Return (X, Y) of the center of cell containing provided text 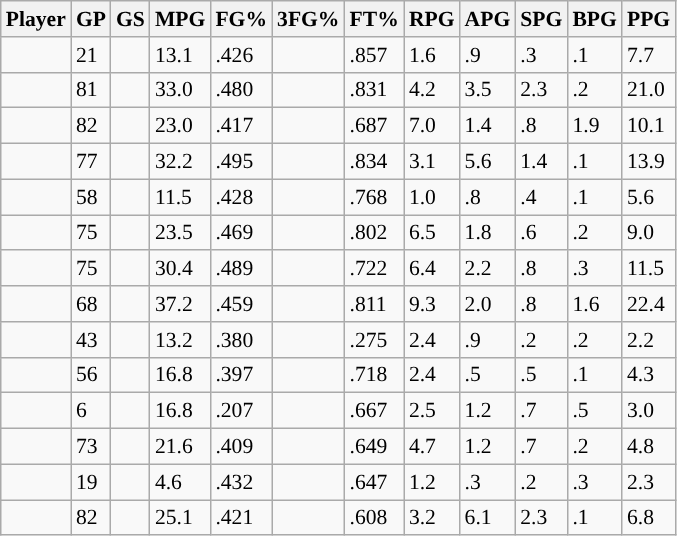
68 (91, 304)
13.2 (180, 340)
33.0 (180, 90)
21.6 (180, 447)
PPG (648, 19)
RPG (432, 19)
.207 (241, 411)
.608 (374, 518)
.667 (374, 411)
3.5 (488, 90)
4.6 (180, 482)
3.0 (648, 411)
3.1 (432, 162)
37.2 (180, 304)
.647 (374, 482)
30.4 (180, 269)
.459 (241, 304)
.6 (541, 233)
.4 (541, 197)
23.0 (180, 126)
6.5 (432, 233)
58 (91, 197)
.802 (374, 233)
.397 (241, 375)
1.8 (488, 233)
.722 (374, 269)
MPG (180, 19)
2.5 (432, 411)
.421 (241, 518)
.857 (374, 55)
FT% (374, 19)
SPG (541, 19)
GP (91, 19)
3FG% (308, 19)
.718 (374, 375)
FG% (241, 19)
3.2 (432, 518)
GS (130, 19)
.417 (241, 126)
.469 (241, 233)
21.0 (648, 90)
.432 (241, 482)
77 (91, 162)
BPG (594, 19)
.831 (374, 90)
.811 (374, 304)
.380 (241, 340)
9.3 (432, 304)
23.5 (180, 233)
13.9 (648, 162)
.687 (374, 126)
6.8 (648, 518)
2.0 (488, 304)
56 (91, 375)
.409 (241, 447)
.426 (241, 55)
19 (91, 482)
21 (91, 55)
7.7 (648, 55)
APG (488, 19)
4.3 (648, 375)
6.1 (488, 518)
22.4 (648, 304)
4.7 (432, 447)
.480 (241, 90)
32.2 (180, 162)
1.9 (594, 126)
Player (36, 19)
6 (91, 411)
.495 (241, 162)
.768 (374, 197)
.489 (241, 269)
81 (91, 90)
.834 (374, 162)
7.0 (432, 126)
25.1 (180, 518)
1.0 (432, 197)
73 (91, 447)
.649 (374, 447)
.428 (241, 197)
4.2 (432, 90)
10.1 (648, 126)
6.4 (432, 269)
.275 (374, 340)
4.8 (648, 447)
13.1 (180, 55)
43 (91, 340)
9.0 (648, 233)
